Determine the [X, Y] coordinate at the center of the cell enclosing the given text.  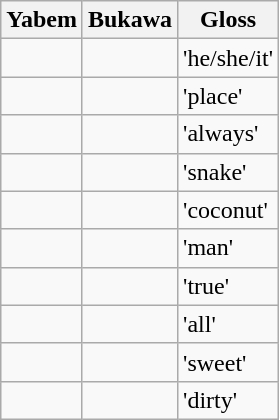
Bukawa [130, 20]
Yabem [42, 20]
'true' [228, 286]
'always' [228, 134]
Gloss [228, 20]
'man' [228, 248]
'dirty' [228, 400]
'snake' [228, 172]
'coconut' [228, 210]
'all' [228, 324]
'he/she/it' [228, 58]
'place' [228, 96]
'sweet' [228, 362]
